Provide the (X, Y) coordinate of the cell's center where the given text is located.  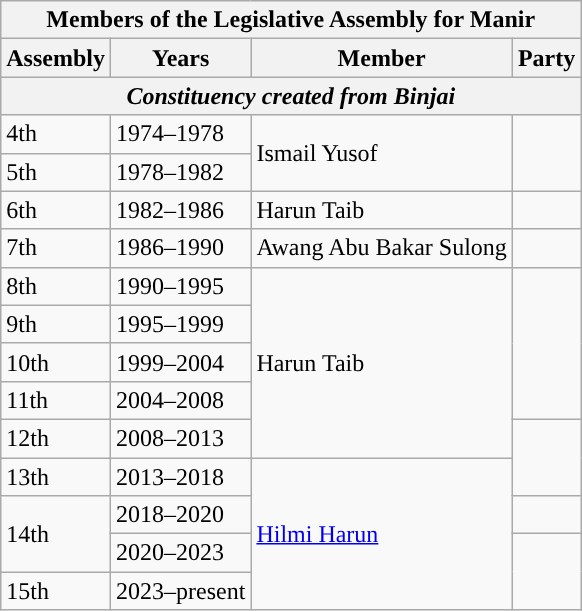
Awang Abu Bakar Sulong (382, 248)
Assembly (56, 58)
Hilmi Harun (382, 534)
Years (180, 58)
1990–1995 (180, 286)
Ismail Yusof (382, 153)
12th (56, 438)
2020–2023 (180, 553)
10th (56, 362)
1986–1990 (180, 248)
Constituency created from Binjai (291, 96)
5th (56, 172)
6th (56, 210)
7th (56, 248)
13th (56, 477)
2013–2018 (180, 477)
1999–2004 (180, 362)
Member (382, 58)
Party (546, 58)
2018–2020 (180, 515)
1995–1999 (180, 324)
2004–2008 (180, 400)
2023–present (180, 591)
1974–1978 (180, 134)
1978–1982 (180, 172)
1982–1986 (180, 210)
15th (56, 591)
9th (56, 324)
Members of the Legislative Assembly for Manir (291, 20)
11th (56, 400)
8th (56, 286)
4th (56, 134)
14th (56, 534)
2008–2013 (180, 438)
